Find where the given text appears and provide that cell's center as [x, y] coordinate. 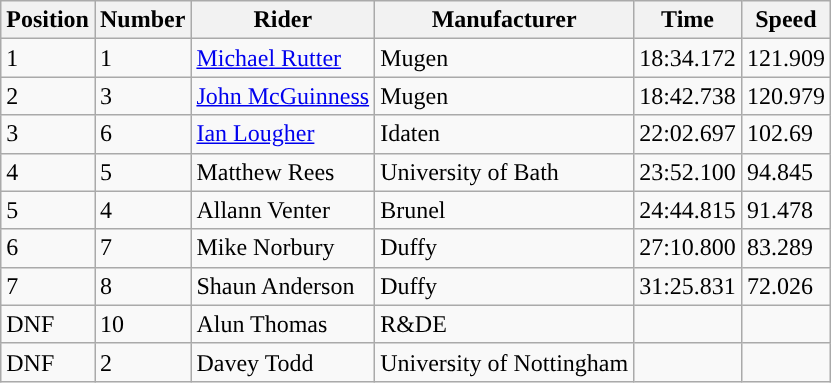
18:34.172 [688, 58]
Allann Venter [283, 210]
120.979 [786, 96]
R&DE [504, 324]
121.909 [786, 58]
Alun Thomas [283, 324]
Brunel [504, 210]
Manufacturer [504, 20]
Position [48, 20]
94.845 [786, 172]
University of Nottingham [504, 362]
Michael Rutter [283, 58]
Davey Todd [283, 362]
18:42.738 [688, 96]
27:10.800 [688, 248]
8 [142, 286]
Number [142, 20]
24:44.815 [688, 210]
Ian Lougher [283, 134]
University of Bath [504, 172]
83.289 [786, 248]
72.026 [786, 286]
10 [142, 324]
Shaun Anderson [283, 286]
Speed [786, 20]
John McGuinness [283, 96]
Idaten [504, 134]
Rider [283, 20]
Matthew Rees [283, 172]
22:02.697 [688, 134]
31:25.831 [688, 286]
Mike Norbury [283, 248]
102.69 [786, 134]
91.478 [786, 210]
Time [688, 20]
23:52.100 [688, 172]
